From the cell containing the given text, extract its center point as (X, Y) coordinate. 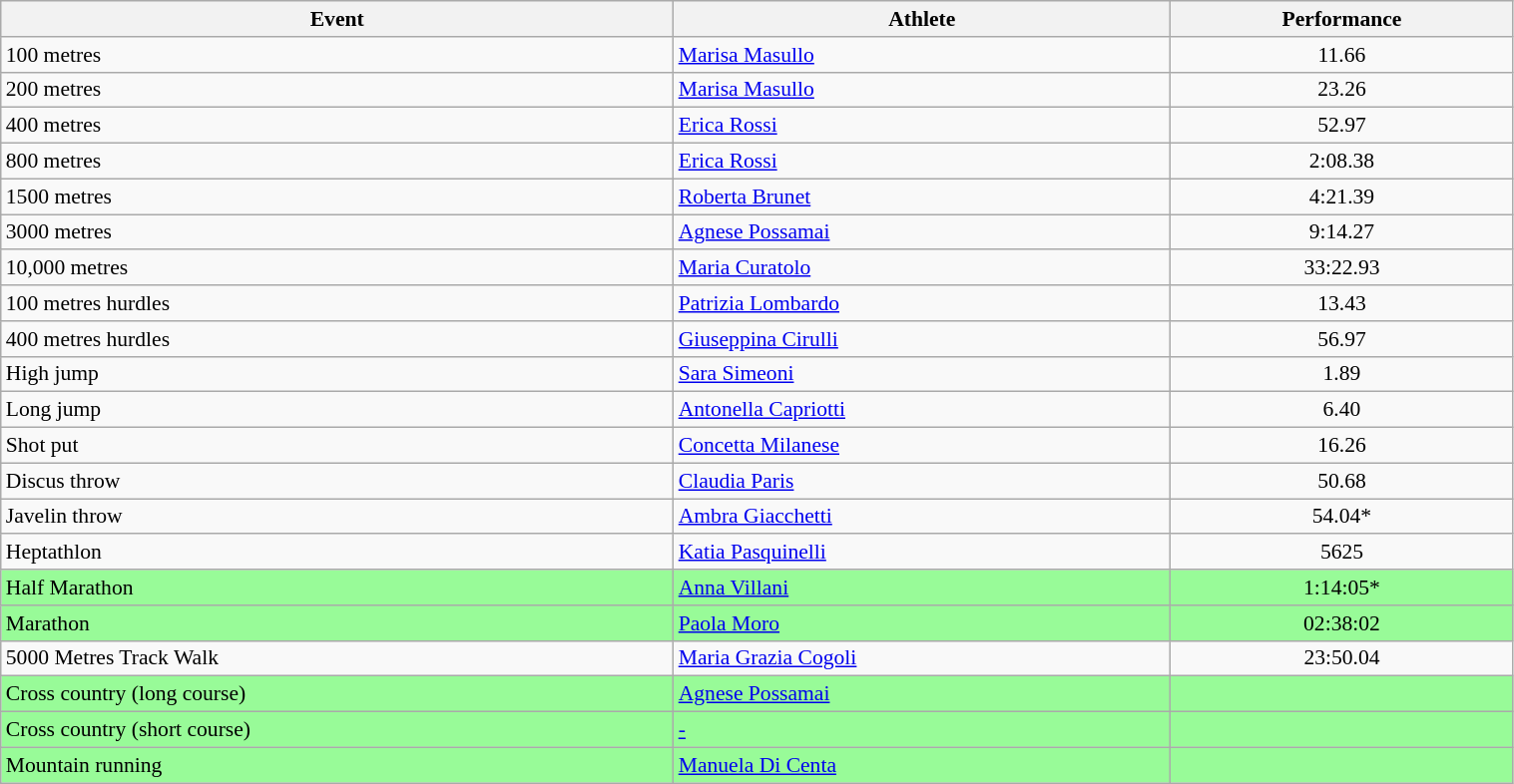
Javelin throw (337, 517)
33:22.93 (1341, 268)
Heptathlon (337, 553)
Shot put (337, 446)
Concetta Milanese (922, 446)
2:08.38 (1341, 162)
Paola Moro (922, 623)
Maria Grazia Cogoli (922, 658)
1500 metres (337, 196)
56.97 (1341, 339)
Mountain running (337, 765)
16.26 (1341, 446)
Patrizia Lombardo (922, 303)
Event (337, 19)
Ambra Giacchetti (922, 517)
52.97 (1341, 126)
6.40 (1341, 410)
50.68 (1341, 481)
400 metres (337, 126)
5000 Metres Track Walk (337, 658)
Cross country (short course) (337, 730)
Half Marathon (337, 588)
- (922, 730)
1:14:05* (1341, 588)
23.26 (1341, 90)
4:21.39 (1341, 196)
400 metres hurdles (337, 339)
02:38:02 (1341, 623)
9:14.27 (1341, 232)
100 metres (337, 55)
10,000 metres (337, 268)
100 metres hurdles (337, 303)
Performance (1341, 19)
Antonella Capriotti (922, 410)
23:50.04 (1341, 658)
Athlete (922, 19)
11.66 (1341, 55)
Claudia Paris (922, 481)
1.89 (1341, 374)
Sara Simeoni (922, 374)
5625 (1341, 553)
Katia Pasquinelli (922, 553)
200 metres (337, 90)
Manuela Di Centa (922, 765)
Giuseppina Cirulli (922, 339)
3000 metres (337, 232)
Discus throw (337, 481)
Roberta Brunet (922, 196)
800 metres (337, 162)
Cross country (long course) (337, 694)
Long jump (337, 410)
Marathon (337, 623)
13.43 (1341, 303)
High jump (337, 374)
54.04* (1341, 517)
Anna Villani (922, 588)
Maria Curatolo (922, 268)
